Pinpoint the cell where the given text exists, returning its (x, y) midpoint coordinate. 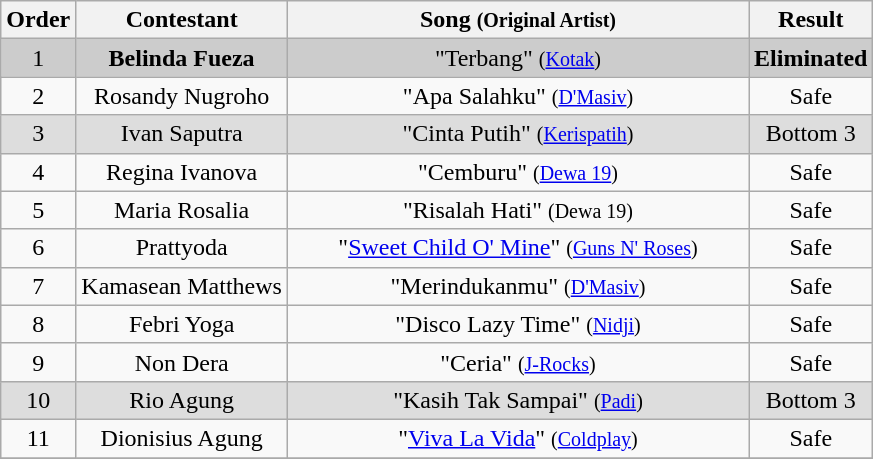
Maria Rosalia (182, 210)
"Cinta Putih" (Kerispatih) (518, 134)
"Kasih Tak Sampai" (Padi) (518, 400)
Contestant (182, 20)
Non Dera (182, 362)
1 (38, 58)
Febri Yoga (182, 324)
2 (38, 96)
5 (38, 210)
Prattyoda (182, 248)
4 (38, 172)
Rio Agung (182, 400)
8 (38, 324)
7 (38, 286)
"Terbang" (Kotak) (518, 58)
9 (38, 362)
"Viva La Vida" (Coldplay) (518, 438)
"Merindukanmu" (D'Masiv) (518, 286)
"Cemburu" (Dewa 19) (518, 172)
Dionisius Agung (182, 438)
"Ceria" (J-Rocks) (518, 362)
"Apa Salahku" (D'Masiv) (518, 96)
3 (38, 134)
Song (Original Artist) (518, 20)
"Sweet Child O' Mine" (Guns N' Roses) (518, 248)
Ivan Saputra (182, 134)
10 (38, 400)
Belinda Fueza (182, 58)
Order (38, 20)
11 (38, 438)
"Disco Lazy Time" (Nidji) (518, 324)
"Risalah Hati" (Dewa 19) (518, 210)
Kamasean Matthews (182, 286)
Result (811, 20)
Regina Ivanova (182, 172)
Eliminated (811, 58)
6 (38, 248)
Rosandy Nugroho (182, 96)
